For the text-containing cell, return its midpoint in [X, Y] coordinate format. 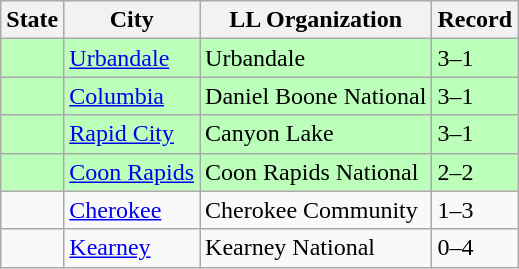
Kearney [132, 248]
Coon Rapids [132, 172]
2–2 [475, 172]
Cherokee [132, 210]
Kearney National [316, 248]
0–4 [475, 248]
LL Organization [316, 20]
Daniel Boone National [316, 96]
1–3 [475, 210]
City [132, 20]
State [32, 20]
Cherokee Community [316, 210]
Rapid City [132, 134]
Coon Rapids National [316, 172]
Canyon Lake [316, 134]
Columbia [132, 96]
Record [475, 20]
